Return the [x, y] coordinate for the center point of the cell that contains the specified text.  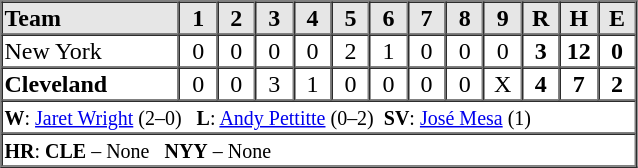
X [503, 84]
Cleveland [91, 84]
E [617, 18]
HR: CLE – None NYY – None [319, 150]
W: Jaret Wright (2–0) L: Andy Pettitte (0–2) SV: José Mesa (1) [319, 116]
8 [465, 18]
5 [350, 18]
H [579, 18]
12 [579, 50]
Team [91, 18]
9 [503, 18]
R [541, 18]
New York [91, 50]
6 [388, 18]
